Return (X, Y) of the center of cell containing provided text 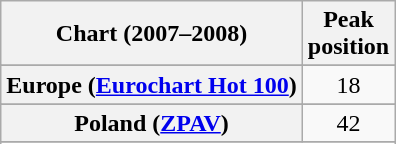
42 (348, 123)
Poland (ZPAV) (152, 123)
18 (348, 85)
Chart (2007–2008) (152, 34)
Peakposition (348, 34)
Europe (Eurochart Hot 100) (152, 85)
